Capture the cell that displays the provided text and extract its (x, y) central coordinate. 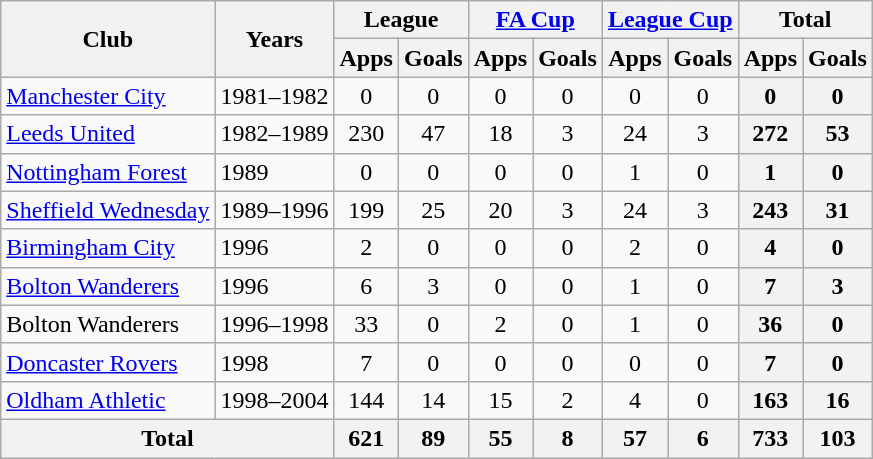
25 (433, 210)
1996–1998 (274, 324)
1998–2004 (274, 400)
1989 (274, 172)
31 (838, 210)
8 (568, 438)
FA Cup (535, 20)
League (401, 20)
Sheffield Wednesday (108, 210)
36 (770, 324)
1982–1989 (274, 134)
Club (108, 39)
230 (366, 134)
18 (500, 134)
Nottingham Forest (108, 172)
243 (770, 210)
199 (366, 210)
272 (770, 134)
53 (838, 134)
Doncaster Rovers (108, 362)
733 (770, 438)
621 (366, 438)
Manchester City (108, 96)
Leeds United (108, 134)
47 (433, 134)
144 (366, 400)
League Cup (670, 20)
Years (274, 39)
15 (500, 400)
1981–1982 (274, 96)
163 (770, 400)
33 (366, 324)
1998 (274, 362)
89 (433, 438)
14 (433, 400)
103 (838, 438)
57 (634, 438)
1989–1996 (274, 210)
55 (500, 438)
Oldham Athletic (108, 400)
20 (500, 210)
16 (838, 400)
Birmingham City (108, 248)
